Capture the cell that displays the provided text and extract its [x, y] central coordinate. 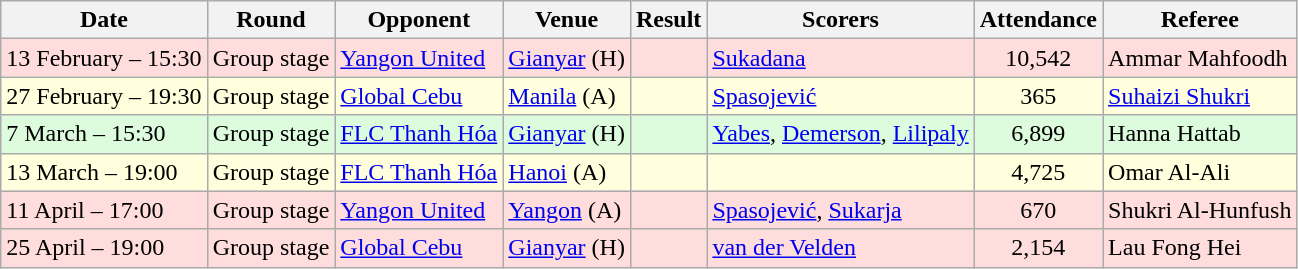
Attendance [1038, 20]
27 February – 19:30 [104, 96]
Referee [1200, 20]
Yangon (A) [567, 210]
Spasojević, Sukarja [840, 210]
Sukadana [840, 58]
Suhaizi Shukri [1200, 96]
van der Velden [840, 248]
Shukri Al-Hunfush [1200, 210]
Hanna Hattab [1200, 134]
Manila (A) [567, 96]
13 February – 15:30 [104, 58]
Scorers [840, 20]
Omar Al-Ali [1200, 172]
25 April – 19:00 [104, 248]
Spasojević [840, 96]
Result [668, 20]
2,154 [1038, 248]
Hanoi (A) [567, 172]
Venue [567, 20]
Yabes, Demerson, Lilipaly [840, 134]
4,725 [1038, 172]
7 March – 15:30 [104, 134]
10,542 [1038, 58]
6,899 [1038, 134]
Round [271, 20]
13 March – 19:00 [104, 172]
11 April – 17:00 [104, 210]
Opponent [419, 20]
365 [1038, 96]
Ammar Mahfoodh [1200, 58]
670 [1038, 210]
Lau Fong Hei [1200, 248]
Date [104, 20]
